Locate the cell with the specified text and output its (x, y) center coordinate. 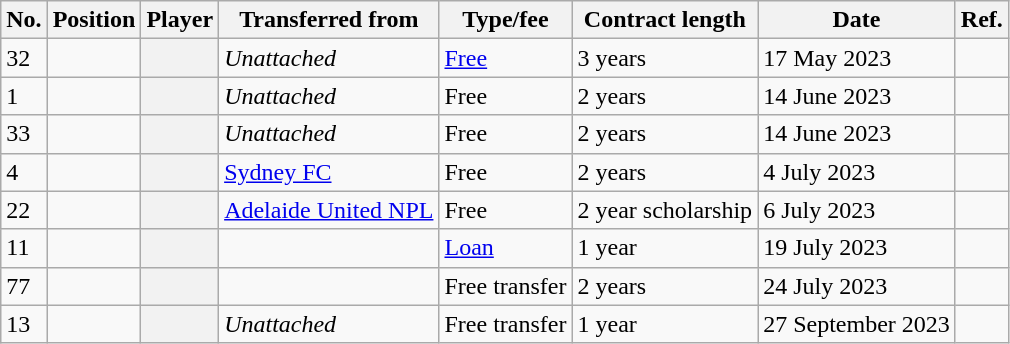
33 (24, 134)
Adelaide United NPL (329, 210)
No. (24, 20)
Sydney FC (329, 172)
77 (24, 286)
4 July 2023 (857, 172)
22 (24, 210)
6 July 2023 (857, 210)
17 May 2023 (857, 58)
Contract length (665, 20)
Position (94, 20)
1 (24, 96)
11 (24, 248)
4 (24, 172)
13 (24, 324)
32 (24, 58)
19 July 2023 (857, 248)
Ref. (982, 20)
Date (857, 20)
2 year scholarship (665, 210)
3 years (665, 58)
Player (180, 20)
27 September 2023 (857, 324)
Transferred from (329, 20)
24 July 2023 (857, 286)
Type/fee (506, 20)
Loan (506, 248)
